For the text-containing cell, return its midpoint in (x, y) coordinate format. 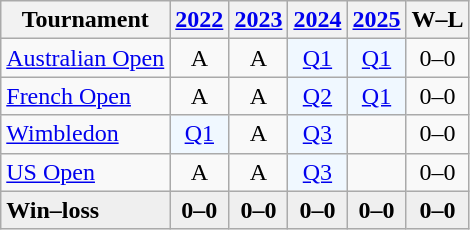
Wimbledon (86, 134)
US Open (86, 172)
W–L (438, 20)
2025 (376, 20)
2023 (258, 20)
Win–loss (86, 210)
Q2 (318, 96)
French Open (86, 96)
2022 (200, 20)
Tournament (86, 20)
2024 (318, 20)
Australian Open (86, 58)
